Return the (X, Y) coordinate for the center point of the cell that contains the specified text.  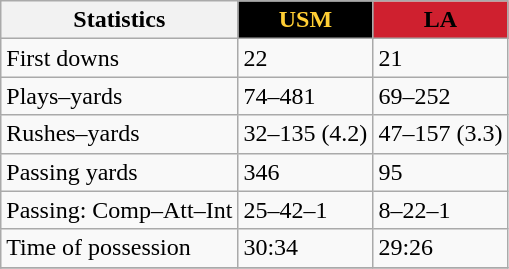
Passing yards (120, 172)
LA (440, 20)
USM (306, 20)
74–481 (306, 96)
95 (440, 172)
25–42–1 (306, 210)
22 (306, 58)
Statistics (120, 20)
Plays–yards (120, 96)
29:26 (440, 248)
30:34 (306, 248)
First downs (120, 58)
346 (306, 172)
47–157 (3.3) (440, 134)
Rushes–yards (120, 134)
Time of possession (120, 248)
69–252 (440, 96)
Passing: Comp–Att–Int (120, 210)
8–22–1 (440, 210)
32–135 (4.2) (306, 134)
21 (440, 58)
